Return the (x, y) coordinate for the center point of the cell that contains the specified text.  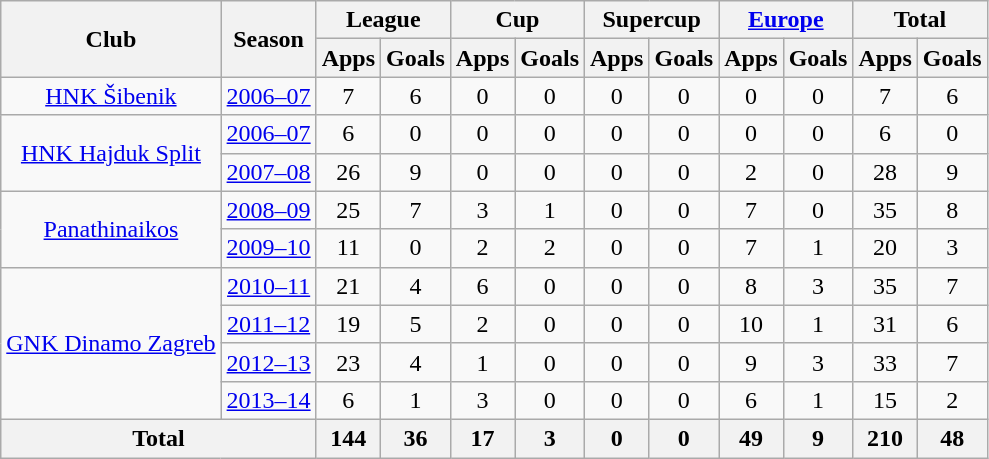
48 (952, 438)
26 (348, 172)
144 (348, 438)
49 (751, 438)
Season (268, 39)
Club (111, 39)
2009–10 (268, 248)
19 (348, 324)
11 (348, 248)
2007–08 (268, 172)
33 (885, 362)
28 (885, 172)
2008–09 (268, 210)
2013–14 (268, 400)
Supercup (652, 20)
5 (416, 324)
10 (751, 324)
31 (885, 324)
HNK Hajduk Split (111, 153)
23 (348, 362)
21 (348, 286)
20 (885, 248)
Panathinaikos (111, 229)
GNK Dinamo Zagreb (111, 343)
36 (416, 438)
2012–13 (268, 362)
HNK Šibenik (111, 96)
Europe (786, 20)
Cup (517, 20)
League (383, 20)
210 (885, 438)
2011–12 (268, 324)
17 (482, 438)
2010–11 (268, 286)
25 (348, 210)
15 (885, 400)
